Return the (x, y) coordinate for the center point of the cell that contains the specified text.  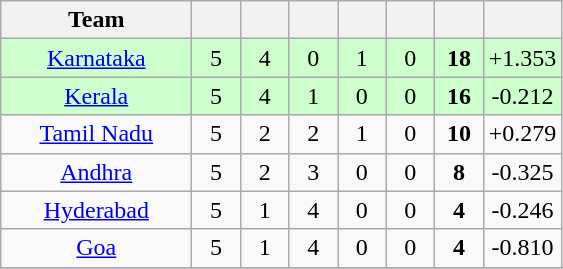
+1.353 (522, 58)
-0.246 (522, 210)
Andhra (96, 172)
Goa (96, 248)
3 (314, 172)
Karnataka (96, 58)
Kerala (96, 96)
Tamil Nadu (96, 134)
+0.279 (522, 134)
Hyderabad (96, 210)
Team (96, 20)
10 (460, 134)
-0.325 (522, 172)
-0.810 (522, 248)
18 (460, 58)
8 (460, 172)
-0.212 (522, 96)
16 (460, 96)
